Determine the (X, Y) coordinate at the center of the cell enclosing the given text.  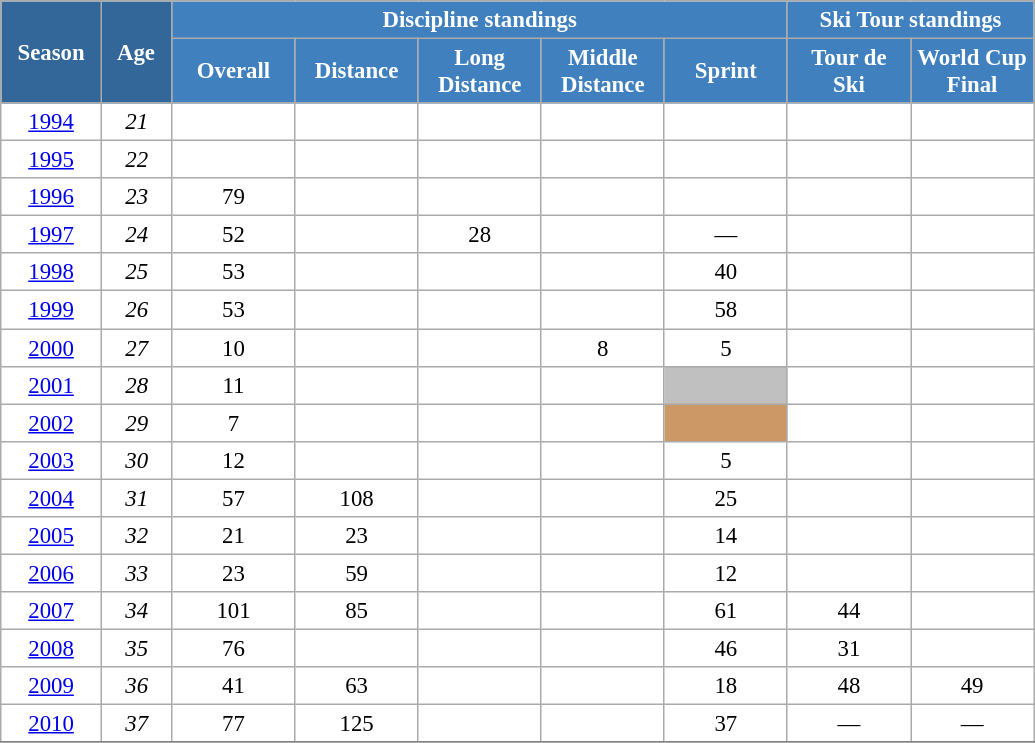
2000 (52, 348)
59 (356, 573)
85 (356, 611)
125 (356, 724)
18 (726, 686)
1994 (52, 122)
2007 (52, 611)
52 (234, 235)
77 (234, 724)
101 (234, 611)
32 (136, 536)
Age (136, 52)
48 (848, 686)
Discipline standings (480, 20)
Long Distance (480, 72)
33 (136, 573)
34 (136, 611)
1995 (52, 160)
2005 (52, 536)
63 (356, 686)
41 (234, 686)
79 (234, 197)
2004 (52, 498)
2009 (52, 686)
108 (356, 498)
10 (234, 348)
57 (234, 498)
29 (136, 423)
1998 (52, 273)
36 (136, 686)
1997 (52, 235)
2008 (52, 648)
58 (726, 310)
61 (726, 611)
Overall (234, 72)
30 (136, 460)
49 (972, 686)
7 (234, 423)
2001 (52, 385)
Sprint (726, 72)
11 (234, 385)
2006 (52, 573)
Distance (356, 72)
8 (602, 348)
40 (726, 273)
2002 (52, 423)
76 (234, 648)
2010 (52, 724)
14 (726, 536)
Season (52, 52)
35 (136, 648)
World CupFinal (972, 72)
2003 (52, 460)
27 (136, 348)
26 (136, 310)
22 (136, 160)
24 (136, 235)
1996 (52, 197)
1999 (52, 310)
44 (848, 611)
Ski Tour standings (910, 20)
46 (726, 648)
Middle Distance (602, 72)
Tour deSki (848, 72)
